Return [x, y] of the center of cell containing provided text 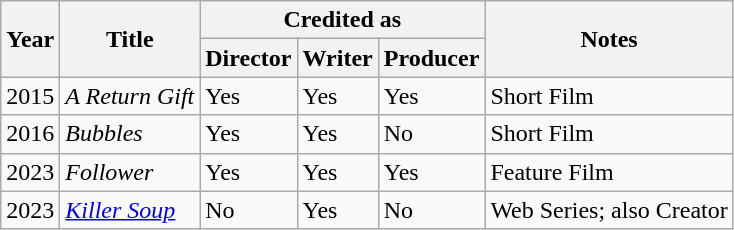
2016 [30, 134]
Follower [130, 172]
A Return Gift [130, 96]
Year [30, 39]
Title [130, 39]
Killer Soup [130, 210]
Web Series; also Creator [609, 210]
Feature Film [609, 172]
Notes [609, 39]
Writer [338, 58]
Director [248, 58]
2015 [30, 96]
Producer [432, 58]
Bubbles [130, 134]
Credited as [342, 20]
